Output the [x, y] coordinate of the center of the cell containing the given text.  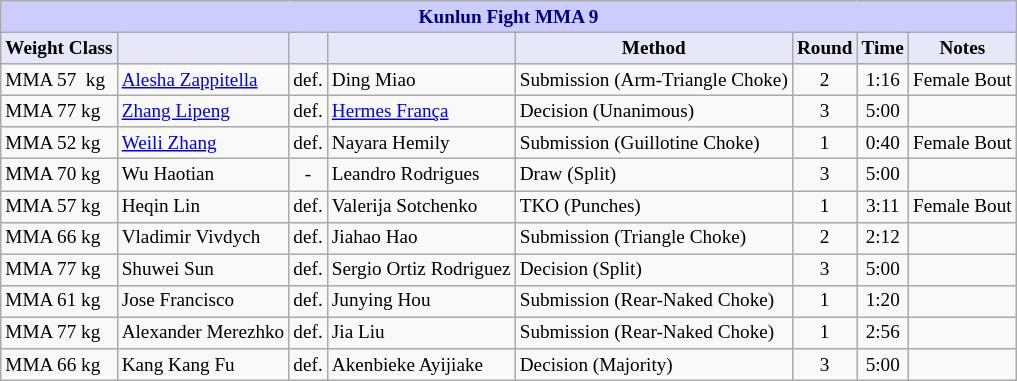
Shuwei Sun [203, 270]
Alesha Zappitella [203, 80]
Round [824, 48]
Submission (Arm-Triangle Choke) [654, 80]
Draw (Split) [654, 175]
Wu Haotian [203, 175]
Time [882, 48]
MMA 70 kg [59, 175]
Submission (Triangle Choke) [654, 238]
2:56 [882, 333]
Junying Hou [421, 301]
Weight Class [59, 48]
Zhang Lipeng [203, 111]
Decision (Majority) [654, 365]
Sergio Ortiz Rodriguez [421, 270]
1:20 [882, 301]
Submission (Guillotine Choke) [654, 143]
Decision (Unanimous) [654, 111]
Akenbieke Ayijiake [421, 365]
Alexander Merezhko [203, 333]
1:16 [882, 80]
Heqin Lin [203, 206]
Decision (Split) [654, 270]
Notes [962, 48]
Jose Francisco [203, 301]
MMA 52 kg [59, 143]
0:40 [882, 143]
Method [654, 48]
Valerija Sotchenko [421, 206]
Kunlun Fight MMA 9 [508, 17]
Leandro Rodrigues [421, 175]
3:11 [882, 206]
2:12 [882, 238]
MMA 61 kg [59, 301]
Kang Kang Fu [203, 365]
- [308, 175]
Ding Miao [421, 80]
Nayara Hemily [421, 143]
Jia Liu [421, 333]
Weili Zhang [203, 143]
Vladimir Vivdych [203, 238]
TKO (Punches) [654, 206]
Jiahao Hao [421, 238]
Hermes França [421, 111]
